From the cell containing the given text, extract its center point as (x, y) coordinate. 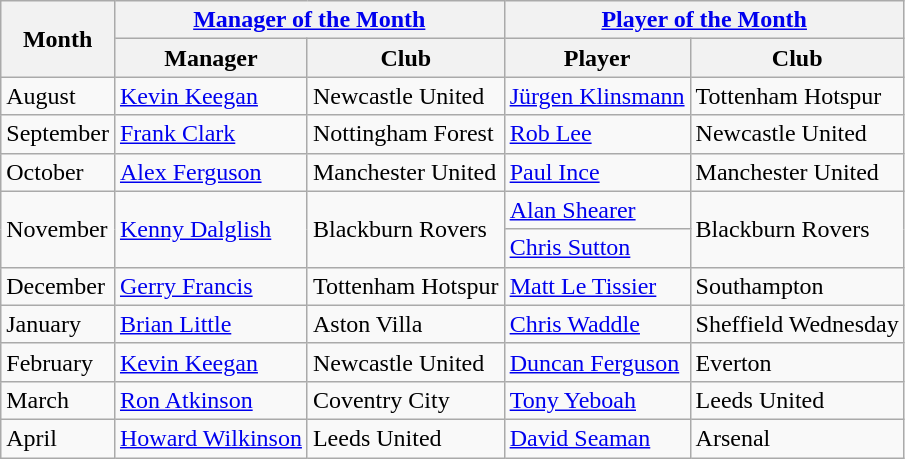
Brian Little (210, 324)
October (58, 172)
Jürgen Klinsmann (597, 96)
November (58, 229)
Alex Ferguson (210, 172)
Chris Waddle (597, 324)
Manager of the Month (309, 20)
David Seaman (597, 438)
Howard Wilkinson (210, 438)
March (58, 400)
Matt Le Tissier (597, 286)
Gerry Francis (210, 286)
Manager (210, 58)
Sheffield Wednesday (797, 324)
Kenny Dalglish (210, 229)
Chris Sutton (597, 248)
Rob Lee (597, 134)
Nottingham Forest (406, 134)
Player (597, 58)
Arsenal (797, 438)
Ron Atkinson (210, 400)
February (58, 362)
Paul Ince (597, 172)
Aston Villa (406, 324)
August (58, 96)
Month (58, 39)
Duncan Ferguson (597, 362)
Coventry City (406, 400)
Southampton (797, 286)
December (58, 286)
Frank Clark (210, 134)
April (58, 438)
Tony Yeboah (597, 400)
Everton (797, 362)
Alan Shearer (597, 210)
January (58, 324)
September (58, 134)
Player of the Month (704, 20)
